Extract the (X, Y) coordinate from the center of the cell holding the provided text.  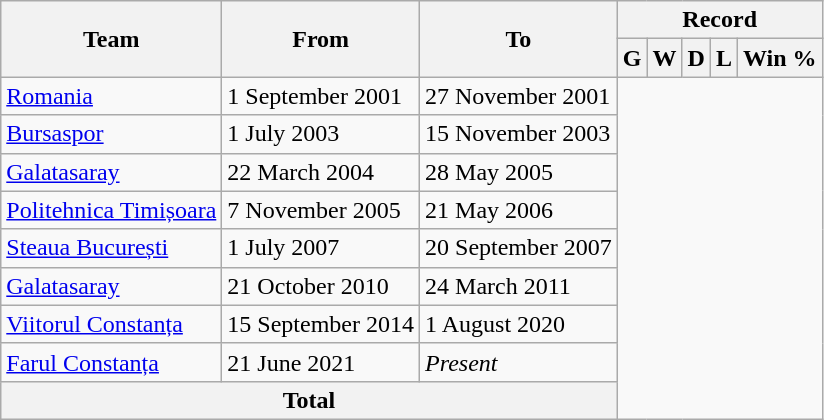
24 March 2011 (519, 286)
G (632, 58)
D (696, 58)
7 November 2005 (321, 210)
21 June 2021 (321, 362)
L (724, 58)
1 September 2001 (321, 96)
Total (309, 400)
Present (519, 362)
Team (112, 39)
21 May 2006 (519, 210)
Steaua București (112, 248)
15 November 2003 (519, 134)
22 March 2004 (321, 172)
Viitorul Constanța (112, 324)
Romania (112, 96)
Bursaspor (112, 134)
27 November 2001 (519, 96)
1 August 2020 (519, 324)
From (321, 39)
To (519, 39)
20 September 2007 (519, 248)
1 July 2007 (321, 248)
Record (720, 20)
1 July 2003 (321, 134)
15 September 2014 (321, 324)
Farul Constanța (112, 362)
Politehnica Timișoara (112, 210)
21 October 2010 (321, 286)
28 May 2005 (519, 172)
W (664, 58)
Win % (780, 58)
